Extract the (x, y) coordinate from the center of the cell holding the provided text.  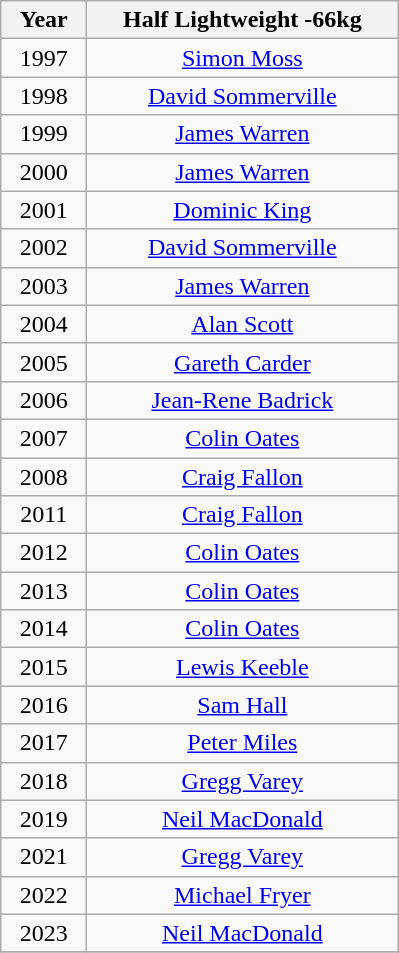
2007 (44, 438)
2017 (44, 743)
Sam Hall (242, 705)
2005 (44, 362)
2000 (44, 172)
2015 (44, 667)
2011 (44, 515)
2001 (44, 210)
2008 (44, 477)
2021 (44, 857)
Jean-Rene Badrick (242, 400)
2016 (44, 705)
2012 (44, 553)
2022 (44, 895)
Simon Moss (242, 58)
1997 (44, 58)
Gareth Carder (242, 362)
2002 (44, 248)
1999 (44, 134)
Half Lightweight -66kg (242, 20)
2019 (44, 819)
Peter Miles (242, 743)
2018 (44, 781)
Year (44, 20)
2013 (44, 591)
1998 (44, 96)
Lewis Keeble (242, 667)
Michael Fryer (242, 895)
2004 (44, 324)
2014 (44, 629)
Dominic King (242, 210)
Alan Scott (242, 324)
2006 (44, 400)
2023 (44, 933)
2003 (44, 286)
